Extract the (X, Y) coordinate from the center of the cell holding the provided text.  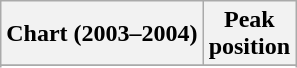
Chart (2003–2004) (102, 34)
Peakposition (249, 34)
